Identify which cell holds the provided text, then report its (x, y) central coordinate. 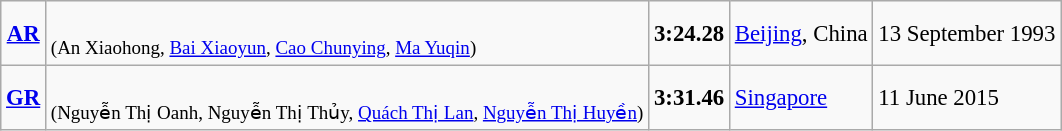
3:24.28 (690, 34)
(An Xiaohong, Bai Xiaoyun, Cao Chunying, Ma Yuqin) (348, 34)
Beijing, China (800, 34)
11 June 2015 (967, 98)
AR (24, 34)
Singapore (800, 98)
13 September 1993 (967, 34)
(Nguyễn Thị Oanh, Nguyễn Thị Thủy, Quách Thị Lan, Nguyễn Thị Huyền) (348, 98)
GR (24, 98)
3:31.46 (690, 98)
